From the cell containing the given text, extract its center point as [X, Y] coordinate. 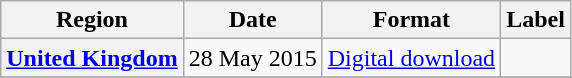
Format [411, 20]
Digital download [411, 58]
Region [92, 20]
28 May 2015 [252, 58]
Date [252, 20]
United Kingdom [92, 58]
Label [536, 20]
